Locate the cell with the specified text and output its [x, y] center coordinate. 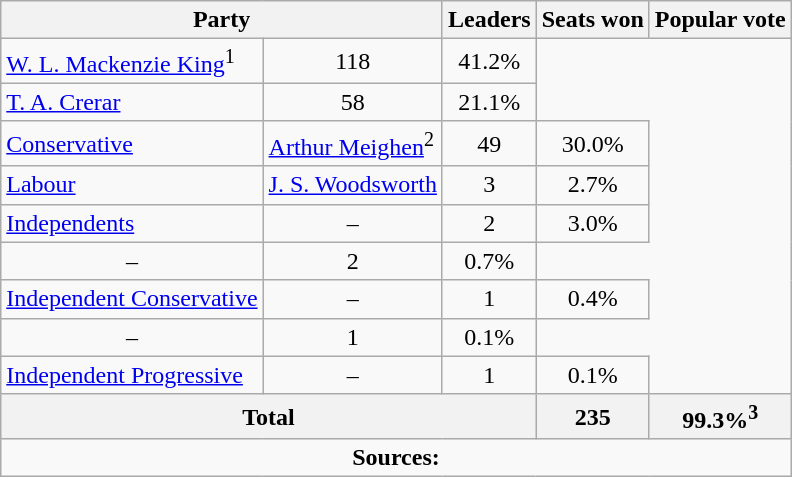
3 [489, 185]
30.0% [592, 144]
58 [352, 102]
Sources: [396, 458]
Independent Progressive [132, 375]
Seats won [592, 20]
Independents [132, 223]
W. L. Mackenzie King1 [132, 62]
Total [268, 416]
Arthur Meighen2 [352, 144]
Independent Conservative [132, 299]
T. A. Crerar [132, 102]
J. S. Woodsworth [352, 185]
Labour [132, 185]
Leaders [489, 20]
235 [592, 416]
21.1% [489, 102]
Conservative [132, 144]
Popular vote [720, 20]
99.3%3 [720, 416]
49 [489, 144]
0.4% [592, 299]
118 [352, 62]
0.7% [489, 261]
3.0% [592, 223]
2.7% [592, 185]
41.2% [489, 62]
Party [222, 20]
